Capture the cell that displays the provided text and extract its [x, y] central coordinate. 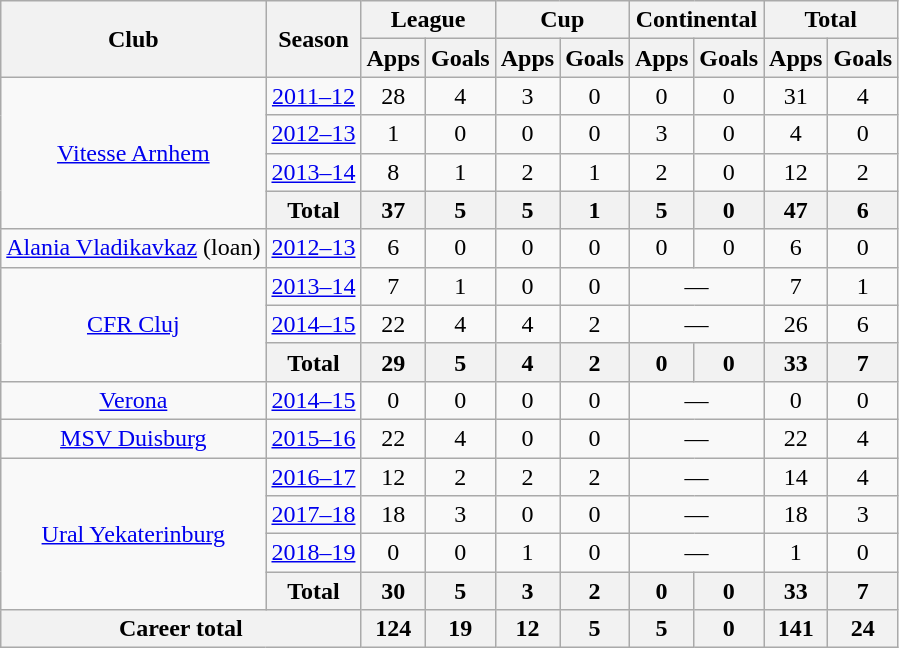
2018–19 [314, 553]
Ural Yekaterinburg [134, 534]
Vitesse Arnhem [134, 153]
47 [796, 210]
Club [134, 39]
2017–18 [314, 515]
19 [460, 629]
Season [314, 39]
Alania Vladikavkaz (loan) [134, 248]
2016–17 [314, 477]
28 [393, 96]
141 [796, 629]
League [428, 20]
26 [796, 324]
Continental [696, 20]
24 [863, 629]
CFR Cluj [134, 324]
Cup [562, 20]
8 [393, 172]
2015–16 [314, 438]
31 [796, 96]
30 [393, 591]
29 [393, 362]
Career total [181, 629]
Verona [134, 400]
14 [796, 477]
37 [393, 210]
124 [393, 629]
2011–12 [314, 96]
MSV Duisburg [134, 438]
